Find where the given text appears and provide that cell's center as [x, y] coordinate. 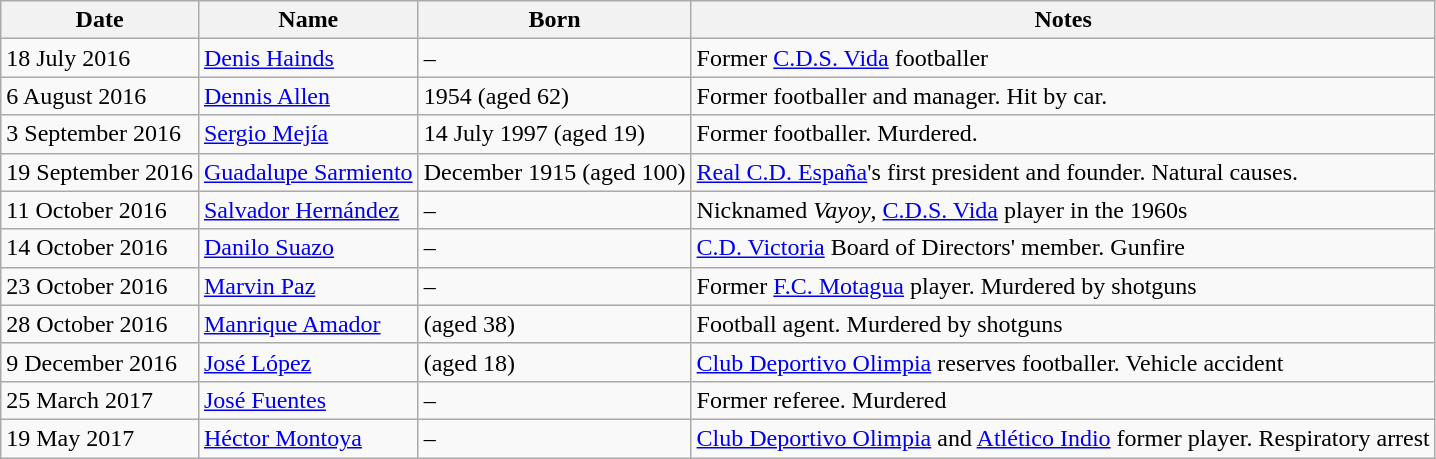
Real C.D. España's first president and founder. Natural causes. [1063, 172]
Nicknamed Vayoy, C.D.S. Vida player in the 1960s [1063, 210]
Danilo Suazo [308, 248]
Name [308, 20]
Club Deportivo Olimpia and Atlético Indio former player. Respiratory arrest [1063, 438]
Notes [1063, 20]
19 September 2016 [100, 172]
11 October 2016 [100, 210]
December 1915 (aged 100) [554, 172]
19 May 2017 [100, 438]
14 July 1997 (aged 19) [554, 134]
José López [308, 362]
Former footballer. Murdered. [1063, 134]
Football agent. Murdered by shotguns [1063, 324]
(aged 38) [554, 324]
Guadalupe Sarmiento [308, 172]
1954 (aged 62) [554, 96]
28 October 2016 [100, 324]
Date [100, 20]
9 December 2016 [100, 362]
Denis Hainds [308, 58]
Former referee. Murdered [1063, 400]
23 October 2016 [100, 286]
18 July 2016 [100, 58]
Héctor Montoya [308, 438]
Marvin Paz [308, 286]
3 September 2016 [100, 134]
6 August 2016 [100, 96]
Sergio Mejía [308, 134]
(aged 18) [554, 362]
14 October 2016 [100, 248]
25 March 2017 [100, 400]
Former C.D.S. Vida footballer [1063, 58]
José Fuentes [308, 400]
Dennis Allen [308, 96]
Manrique Amador [308, 324]
Born [554, 20]
Club Deportivo Olimpia reserves footballer. Vehicle accident [1063, 362]
C.D. Victoria Board of Directors' member. Gunfire [1063, 248]
Former F.C. Motagua player. Murdered by shotguns [1063, 286]
Former footballer and manager. Hit by car. [1063, 96]
Salvador Hernández [308, 210]
